Output the (X, Y) coordinate of the center of the cell containing the given text.  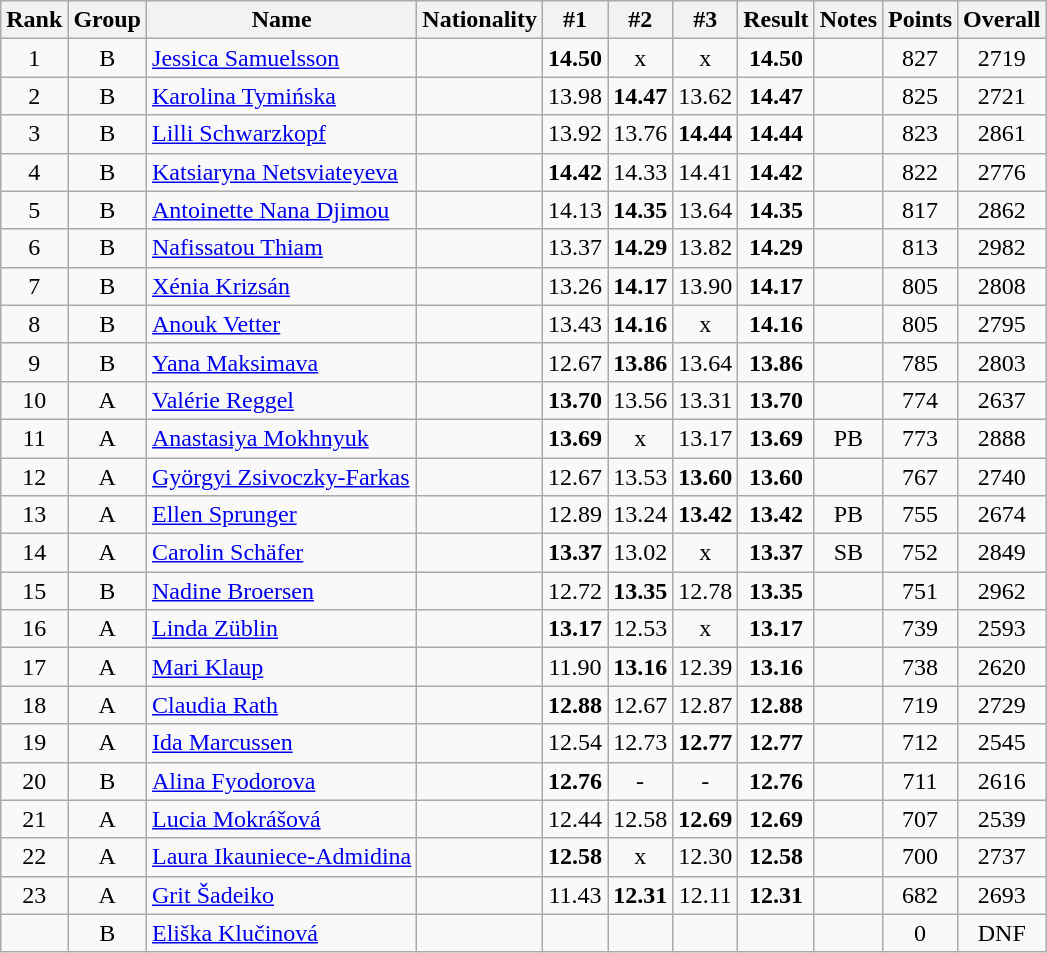
21 (34, 819)
13.82 (706, 248)
827 (920, 58)
719 (920, 705)
2 (34, 96)
5 (34, 210)
14.13 (576, 210)
13.31 (706, 400)
15 (34, 591)
Nadine Broersen (282, 591)
4 (34, 172)
11.43 (576, 895)
12.89 (576, 515)
22 (34, 857)
2849 (1002, 553)
DNF (1002, 933)
Ellen Sprunger (282, 515)
12.73 (640, 743)
739 (920, 629)
Ida Marcussen (282, 743)
#2 (640, 20)
2862 (1002, 210)
2962 (1002, 591)
13.90 (706, 286)
Karolina Tymińska (282, 96)
Valérie Reggel (282, 400)
2740 (1002, 477)
Anouk Vetter (282, 324)
Eliška Klučinová (282, 933)
23 (34, 895)
Xénia Krizsán (282, 286)
Nafissatou Thiam (282, 248)
17 (34, 667)
13 (34, 515)
2808 (1002, 286)
12 (34, 477)
Points (920, 20)
10 (34, 400)
13.43 (576, 324)
Jessica Samuelsson (282, 58)
2719 (1002, 58)
817 (920, 210)
822 (920, 172)
19 (34, 743)
751 (920, 591)
2539 (1002, 819)
18 (34, 705)
774 (920, 400)
13.98 (576, 96)
825 (920, 96)
13.92 (576, 134)
8 (34, 324)
700 (920, 857)
712 (920, 743)
20 (34, 781)
Overall (1002, 20)
Notes (848, 20)
2737 (1002, 857)
Group (108, 20)
Antoinette Nana Djimou (282, 210)
2803 (1002, 362)
Name (282, 20)
13.53 (640, 477)
12.54 (576, 743)
#3 (706, 20)
12.78 (706, 591)
12.11 (706, 895)
13.26 (576, 286)
2795 (1002, 324)
682 (920, 895)
13.02 (640, 553)
16 (34, 629)
11 (34, 438)
12.30 (706, 857)
823 (920, 134)
711 (920, 781)
11.90 (576, 667)
#1 (576, 20)
2888 (1002, 438)
Claudia Rath (282, 705)
14.41 (706, 172)
2674 (1002, 515)
752 (920, 553)
13.24 (640, 515)
2861 (1002, 134)
2693 (1002, 895)
2620 (1002, 667)
738 (920, 667)
767 (920, 477)
2616 (1002, 781)
Nationality (480, 20)
SB (848, 553)
773 (920, 438)
Lucia Mokrášová (282, 819)
14.33 (640, 172)
Lilli Schwarzkopf (282, 134)
12.87 (706, 705)
Györgyi Zsivoczky-Farkas (282, 477)
Alina Fyodorova (282, 781)
0 (920, 933)
12.44 (576, 819)
7 (34, 286)
13.56 (640, 400)
Laura Ikauniece-Admidina (282, 857)
813 (920, 248)
Grit Šadeiko (282, 895)
2982 (1002, 248)
Anastasiya Mokhnyuk (282, 438)
Rank (34, 20)
1 (34, 58)
Katsiaryna Netsviateyeva (282, 172)
Result (776, 20)
13.62 (706, 96)
12.53 (640, 629)
Linda Züblin (282, 629)
2545 (1002, 743)
9 (34, 362)
13.76 (640, 134)
6 (34, 248)
12.39 (706, 667)
Mari Klaup (282, 667)
785 (920, 362)
Yana Maksimava (282, 362)
Carolin Schäfer (282, 553)
707 (920, 819)
2637 (1002, 400)
3 (34, 134)
14 (34, 553)
2729 (1002, 705)
12.72 (576, 591)
2721 (1002, 96)
2593 (1002, 629)
2776 (1002, 172)
755 (920, 515)
